Pinpoint the cell where the given text exists, returning its [X, Y] midpoint coordinate. 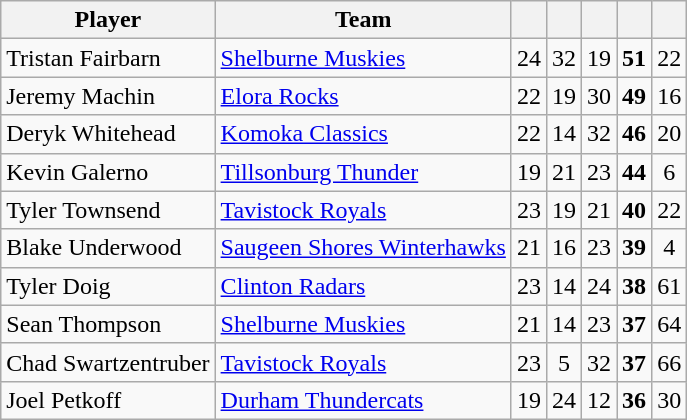
Clinton Radars [363, 286]
5 [564, 362]
Player [108, 20]
Kevin Galerno [108, 172]
49 [634, 96]
Tillsonburg Thunder [363, 172]
38 [634, 286]
6 [670, 172]
66 [670, 362]
36 [634, 400]
46 [634, 134]
51 [634, 58]
39 [634, 248]
Saugeen Shores Winterhawks [363, 248]
Tristan Fairbarn [108, 58]
Elora Rocks [363, 96]
Tyler Townsend [108, 210]
64 [670, 324]
Komoka Classics [363, 134]
20 [670, 134]
Joel Petkoff [108, 400]
44 [634, 172]
Durham Thundercats [363, 400]
Chad Swartzentruber [108, 362]
Team [363, 20]
Jeremy Machin [108, 96]
Blake Underwood [108, 248]
12 [598, 400]
Deryk Whitehead [108, 134]
61 [670, 286]
Sean Thompson [108, 324]
Tyler Doig [108, 286]
40 [634, 210]
4 [670, 248]
